Output the [X, Y] coordinate of the center of the cell containing the given text.  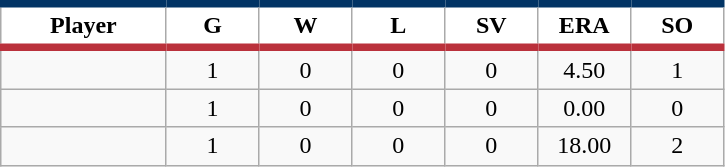
SV [492, 26]
0.00 [584, 108]
W [306, 26]
ERA [584, 26]
G [212, 26]
L [398, 26]
18.00 [584, 146]
Player [84, 26]
4.50 [584, 68]
2 [678, 146]
SO [678, 26]
